Determine the [X, Y] coordinate at the center of the cell enclosing the given text.  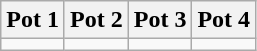
Pot 1 [33, 20]
Pot 2 [96, 20]
Pot 3 [160, 20]
Pot 4 [224, 20]
